Locate the cell with the specified text and output its (X, Y) center coordinate. 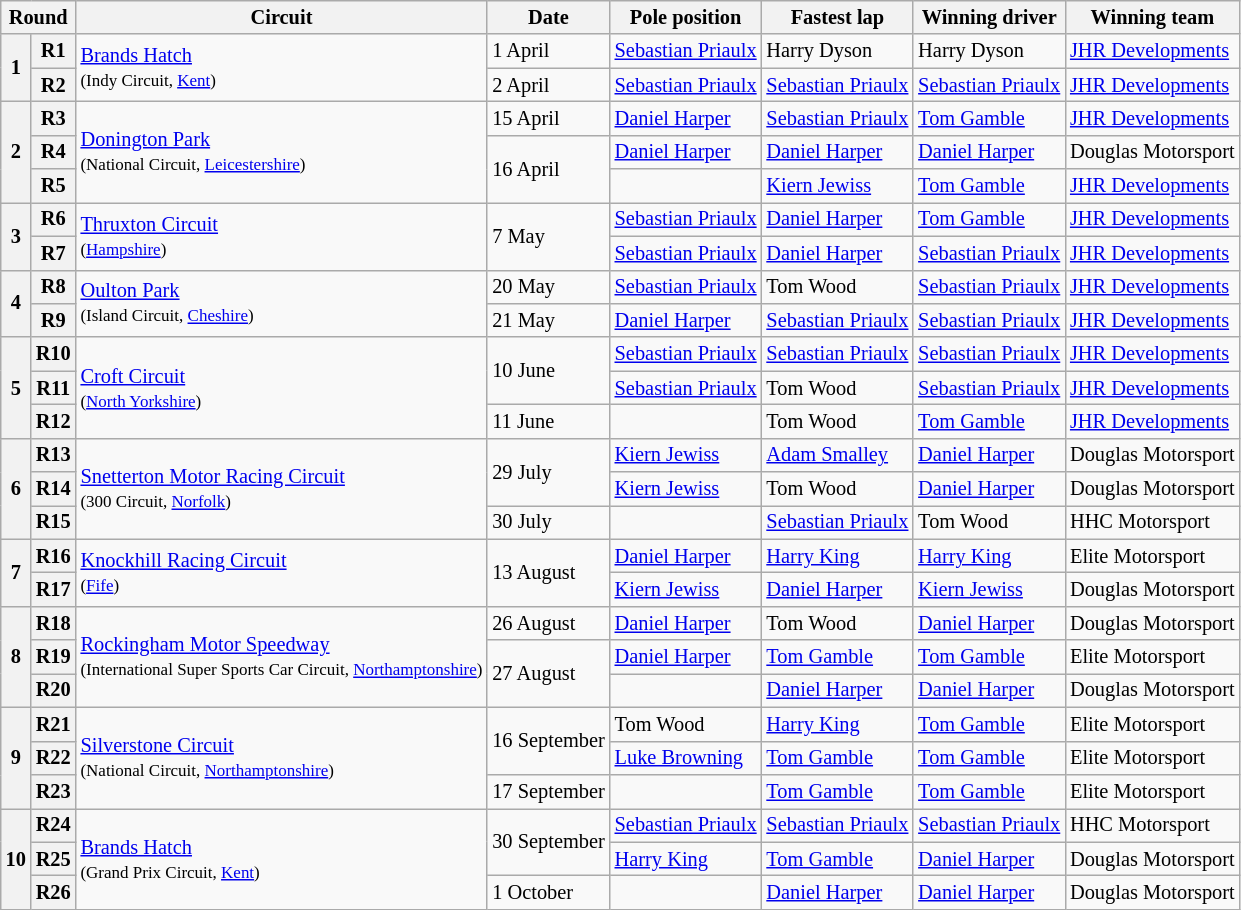
Snetterton Motor Racing Circuit(300 Circuit, Norfolk) (282, 488)
Brands Hatch(Indy Circuit, Kent) (282, 68)
Date (548, 17)
R21 (54, 724)
R11 (54, 388)
Knockhill Racing Circuit(Fife) (282, 572)
Adam Smalley (837, 455)
R12 (54, 421)
21 May (548, 320)
26 August (548, 623)
Winning driver (989, 17)
13 August (548, 572)
Croft Circuit(North Yorkshire) (282, 388)
7 May (548, 236)
R19 (54, 657)
R13 (54, 455)
30 September (548, 842)
R22 (54, 758)
R1 (54, 51)
R23 (54, 791)
Thruxton Circuit(Hampshire) (282, 236)
R5 (54, 186)
R24 (54, 825)
15 April (548, 118)
7 (16, 572)
R18 (54, 623)
R7 (54, 253)
Luke Browning (686, 758)
30 July (548, 522)
R17 (54, 589)
R14 (54, 489)
R6 (54, 219)
1 April (548, 51)
10 June (548, 370)
2 April (548, 85)
R26 (54, 892)
Pole position (686, 17)
Round (38, 17)
20 May (548, 287)
R20 (54, 690)
2 (16, 152)
16 April (548, 168)
6 (16, 488)
Fastest lap (837, 17)
R10 (54, 354)
16 September (548, 740)
5 (16, 388)
Circuit (282, 17)
R4 (54, 152)
29 July (548, 472)
Oulton Park(Island Circuit, Cheshire) (282, 304)
9 (16, 758)
R9 (54, 320)
27 August (548, 674)
R25 (54, 859)
Winning team (1152, 17)
4 (16, 304)
8 (16, 656)
Donington Park(National Circuit, Leicestershire) (282, 152)
R2 (54, 85)
R15 (54, 522)
1 (16, 68)
3 (16, 236)
11 June (548, 421)
Rockingham Motor Speedway(International Super Sports Car Circuit, Northamptonshire) (282, 656)
1 October (548, 892)
Brands Hatch(Grand Prix Circuit, Kent) (282, 858)
R8 (54, 287)
Silverstone Circuit(National Circuit, Northamptonshire) (282, 758)
10 (16, 858)
R3 (54, 118)
17 September (548, 791)
R16 (54, 556)
